Find where the given text appears and provide that cell's center as [x, y] coordinate. 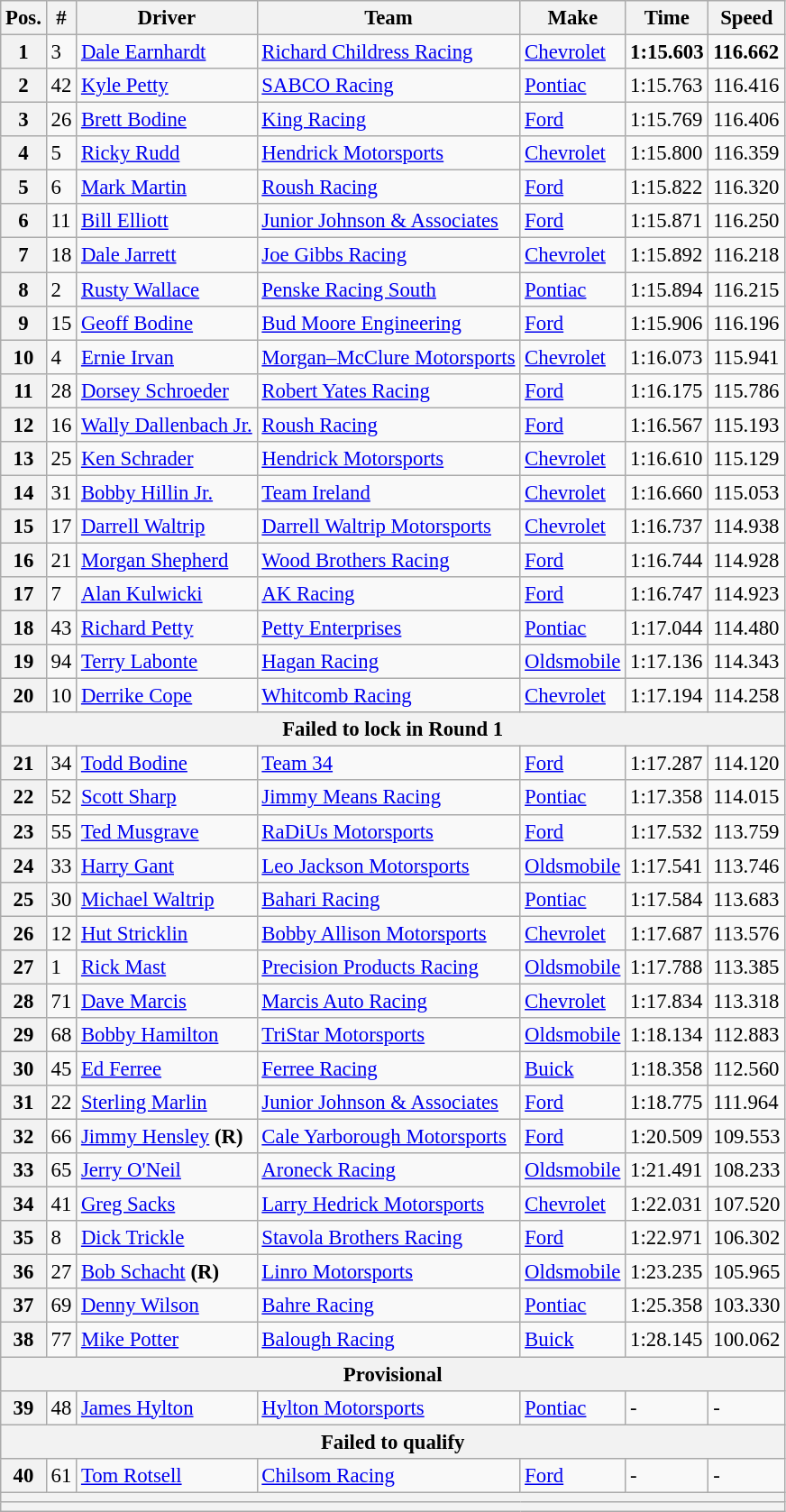
116.662 [746, 52]
Jerry O'Neil [167, 1170]
109.553 [746, 1137]
1:17.136 [667, 662]
Harry Gant [167, 866]
116.320 [746, 188]
115.941 [746, 357]
Team [388, 18]
Dave Marcis [167, 1001]
105.965 [746, 1272]
39 [23, 1407]
1:16.660 [667, 492]
Dick Trickle [167, 1238]
1:20.509 [667, 1137]
43 [61, 628]
48 [61, 1407]
Team Ireland [388, 492]
113.576 [746, 933]
Wood Brothers Racing [388, 560]
Robert Yates Racing [388, 390]
1:22.971 [667, 1238]
Pos. [23, 18]
23 [23, 831]
1:18.134 [667, 1035]
Jimmy Means Racing [388, 798]
Darrell Waltrip [167, 527]
65 [61, 1170]
115.786 [746, 390]
1:16.610 [667, 459]
1:15.800 [667, 153]
116.406 [746, 120]
Bobby Hamilton [167, 1035]
114.938 [746, 527]
Team 34 [388, 764]
1:15.892 [667, 255]
114.343 [746, 662]
69 [61, 1306]
107.520 [746, 1205]
106.302 [746, 1238]
Ed Ferree [167, 1068]
29 [23, 1035]
1:15.894 [667, 289]
Brett Bodine [167, 120]
35 [23, 1238]
115.193 [746, 425]
1:15.822 [667, 188]
1:16.567 [667, 425]
Hylton Motorsports [388, 1407]
Penske Racing South [388, 289]
Speed [746, 18]
Make [573, 18]
112.883 [746, 1035]
115.053 [746, 492]
Whitcomb Racing [388, 696]
1:16.175 [667, 390]
1:22.031 [667, 1205]
1:15.603 [667, 52]
24 [23, 866]
Ted Musgrave [167, 831]
Sterling Marlin [167, 1103]
Bill Elliott [167, 221]
Michael Waltrip [167, 899]
108.233 [746, 1170]
1:17.788 [667, 967]
Hagan Racing [388, 662]
71 [61, 1001]
20 [23, 696]
113.318 [746, 1001]
1:17.834 [667, 1001]
13 [23, 459]
77 [61, 1340]
113.385 [746, 967]
Failed to lock in Round 1 [393, 729]
1:21.491 [667, 1170]
113.746 [746, 866]
Rick Mast [167, 967]
Bob Schacht (R) [167, 1272]
1:15.871 [667, 221]
1:15.769 [667, 120]
52 [61, 798]
1:16.073 [667, 357]
36 [23, 1272]
42 [61, 86]
37 [23, 1306]
Failed to qualify [393, 1442]
Ferree Racing [388, 1068]
1:16.747 [667, 594]
Dale Earnhardt [167, 52]
100.062 [746, 1340]
114.120 [746, 764]
Bobby Allison Motorsports [388, 933]
Kyle Petty [167, 86]
Mark Martin [167, 188]
103.330 [746, 1306]
Hut Stricklin [167, 933]
111.964 [746, 1103]
Balough Racing [388, 1340]
116.218 [746, 255]
116.196 [746, 323]
1:28.145 [667, 1340]
Bud Moore Engineering [388, 323]
Jimmy Hensley (R) [167, 1137]
1:17.194 [667, 696]
Driver [167, 18]
RaDiUs Motorsports [388, 831]
Morgan Shepherd [167, 560]
66 [61, 1137]
32 [23, 1137]
1:15.763 [667, 86]
AK Racing [388, 594]
112.560 [746, 1068]
Precision Products Racing [388, 967]
Chilsom Racing [388, 1475]
Larry Hedrick Motorsports [388, 1205]
Ricky Rudd [167, 153]
40 [23, 1475]
116.250 [746, 221]
1:17.287 [667, 764]
1:17.044 [667, 628]
38 [23, 1340]
Bahari Racing [388, 899]
Stavola Brothers Racing [388, 1238]
Aroneck Racing [388, 1170]
1:25.358 [667, 1306]
Mike Potter [167, 1340]
Denny Wilson [167, 1306]
55 [61, 831]
45 [61, 1068]
19 [23, 662]
114.928 [746, 560]
Alan Kulwicki [167, 594]
Dale Jarrett [167, 255]
TriStar Motorsports [388, 1035]
Richard Childress Racing [388, 52]
9 [23, 323]
1:16.737 [667, 527]
116.359 [746, 153]
113.759 [746, 831]
Tom Rotsell [167, 1475]
113.683 [746, 899]
Richard Petty [167, 628]
Rusty Wallace [167, 289]
1:18.358 [667, 1068]
Ernie Irvan [167, 357]
King Racing [388, 120]
114.258 [746, 696]
Darrell Waltrip Motorsports [388, 527]
Greg Sacks [167, 1205]
Todd Bodine [167, 764]
114.015 [746, 798]
Marcis Auto Racing [388, 1001]
Leo Jackson Motorsports [388, 866]
Cale Yarborough Motorsports [388, 1137]
Ken Schrader [167, 459]
Time [667, 18]
Scott Sharp [167, 798]
Provisional [393, 1374]
James Hylton [167, 1407]
1:18.775 [667, 1103]
Wally Dallenbach Jr. [167, 425]
Petty Enterprises [388, 628]
Geoff Bodine [167, 323]
1:23.235 [667, 1272]
1:17.541 [667, 866]
61 [61, 1475]
Joe Gibbs Racing [388, 255]
1:17.584 [667, 899]
Linro Motorsports [388, 1272]
1:17.532 [667, 831]
Morgan–McClure Motorsports [388, 357]
# [61, 18]
116.416 [746, 86]
68 [61, 1035]
114.923 [746, 594]
Derrike Cope [167, 696]
SABCO Racing [388, 86]
14 [23, 492]
1:16.744 [667, 560]
41 [61, 1205]
Bahre Racing [388, 1306]
Dorsey Schroeder [167, 390]
94 [61, 662]
115.129 [746, 459]
1:15.906 [667, 323]
Terry Labonte [167, 662]
116.215 [746, 289]
1:17.687 [667, 933]
Bobby Hillin Jr. [167, 492]
1:17.358 [667, 798]
114.480 [746, 628]
